Determine the [x, y] coordinate at the center of the cell enclosing the given text.  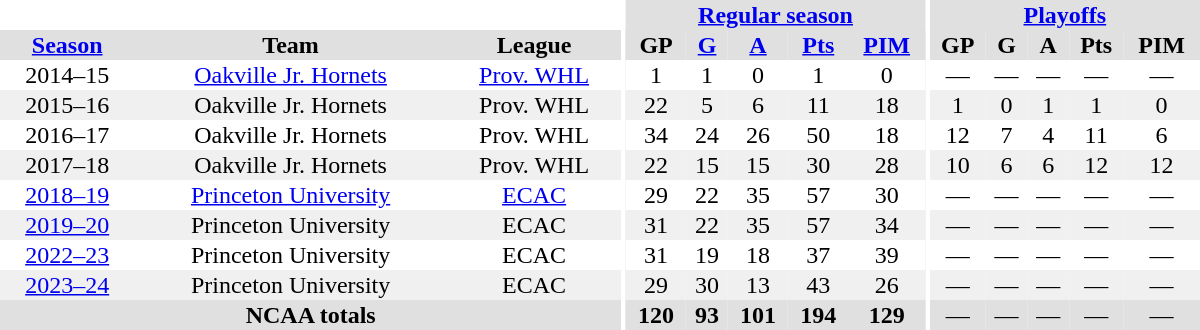
129 [886, 315]
2017–18 [67, 165]
2016–17 [67, 135]
Playoffs [1065, 15]
2018–19 [67, 195]
2015–16 [67, 105]
93 [707, 315]
2022–23 [67, 255]
194 [818, 315]
43 [818, 285]
37 [818, 255]
2023–24 [67, 285]
2019–20 [67, 225]
39 [886, 255]
NCAA totals [310, 315]
5 [707, 105]
Team [290, 45]
7 [1007, 135]
19 [707, 255]
13 [758, 285]
24 [707, 135]
101 [758, 315]
50 [818, 135]
Season [67, 45]
2014–15 [67, 75]
League [534, 45]
120 [656, 315]
Regular season [776, 15]
10 [958, 165]
28 [886, 165]
4 [1048, 135]
